Return the (X, Y) coordinate for the center point of the cell that contains the specified text.  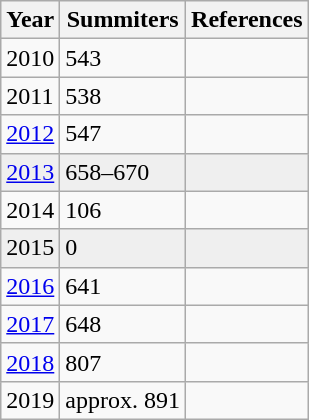
2017 (30, 324)
2015 (30, 248)
2010 (30, 58)
2011 (30, 96)
538 (123, 96)
Year (30, 20)
547 (123, 134)
2013 (30, 172)
approx. 891 (123, 400)
106 (123, 210)
0 (123, 248)
2012 (30, 134)
658–670 (123, 172)
2019 (30, 400)
641 (123, 286)
Summiters (123, 20)
2018 (30, 362)
2014 (30, 210)
807 (123, 362)
References (248, 20)
648 (123, 324)
2016 (30, 286)
543 (123, 58)
